Search for the cell housing the specified text and yield its [x, y] center coordinate. 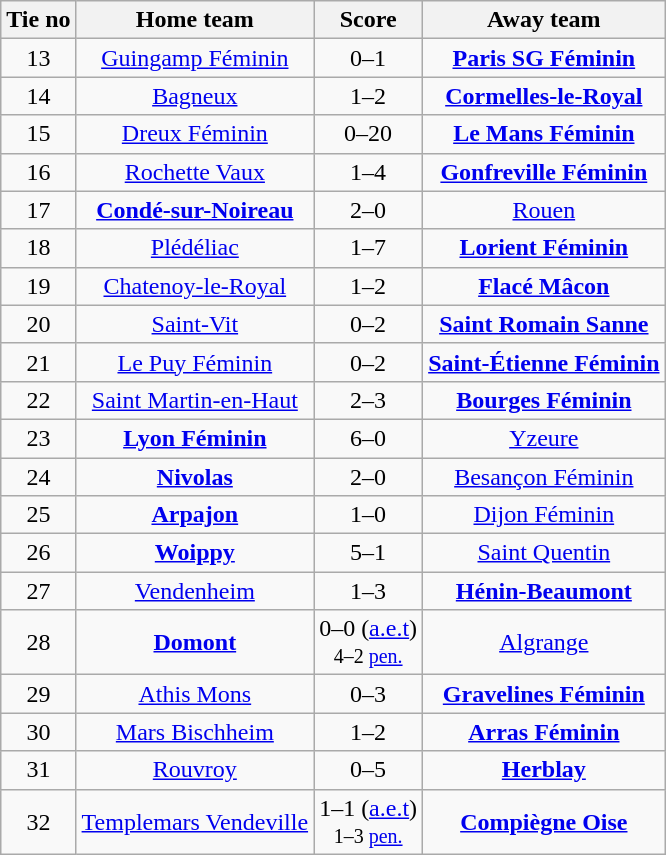
30 [38, 732]
32 [38, 822]
16 [38, 172]
Arpajon [195, 515]
Bagneux [195, 96]
Lorient Féminin [544, 248]
0–1 [368, 58]
Templemars Vendeville [195, 822]
Away team [544, 20]
Saint Romain Sanne [544, 324]
26 [38, 553]
Flacé Mâcon [544, 286]
Mars Bischheim [195, 732]
Dijon Féminin [544, 515]
31 [38, 770]
Chatenoy-le-Royal [195, 286]
Home team [195, 20]
1–7 [368, 248]
25 [38, 515]
19 [38, 286]
Arras Féminin [544, 732]
Gravelines Féminin [544, 694]
0–3 [368, 694]
0–20 [368, 134]
Rochette Vaux [195, 172]
Cormelles-le-Royal [544, 96]
Woippy [195, 553]
28 [38, 642]
15 [38, 134]
24 [38, 477]
Le Puy Féminin [195, 362]
Besançon Féminin [544, 477]
Nivolas [195, 477]
Compiègne Oise [544, 822]
Saint Quentin [544, 553]
Condé-sur-Noireau [195, 210]
Saint-Étienne Féminin [544, 362]
5–1 [368, 553]
Vendenheim [195, 591]
21 [38, 362]
Le Mans Féminin [544, 134]
29 [38, 694]
Tie no [38, 20]
23 [38, 438]
17 [38, 210]
Score [368, 20]
Plédéliac [195, 248]
20 [38, 324]
13 [38, 58]
Saint-Vit [195, 324]
14 [38, 96]
Athis Mons [195, 694]
Lyon Féminin [195, 438]
Domont [195, 642]
Hénin-Beaumont [544, 591]
27 [38, 591]
Bourges Féminin [544, 400]
Algrange [544, 642]
1–4 [368, 172]
0–5 [368, 770]
Guingamp Féminin [195, 58]
Rouen [544, 210]
Saint Martin-en-Haut [195, 400]
1–1 (a.e.t) 1–3 pen. [368, 822]
22 [38, 400]
0–0 (a.e.t) 4–2 pen. [368, 642]
Rouvroy [195, 770]
Yzeure [544, 438]
18 [38, 248]
Dreux Féminin [195, 134]
Paris SG Féminin [544, 58]
Herblay [544, 770]
6–0 [368, 438]
1–3 [368, 591]
2–3 [368, 400]
Gonfreville Féminin [544, 172]
1–0 [368, 515]
